Return the [X, Y] coordinate for the center point of the cell that contains the specified text.  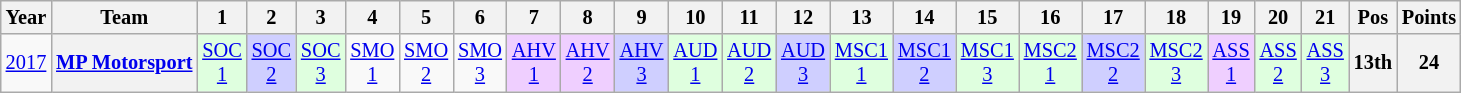
SOC2 [272, 63]
MSC22 [1114, 63]
Year [26, 17]
1 [222, 17]
ASS3 [1326, 63]
9 [642, 17]
AUD3 [803, 63]
17 [1114, 17]
11 [749, 17]
SOC1 [222, 63]
7 [534, 17]
MSC12 [924, 63]
ASS1 [1232, 63]
MP Motorsport [124, 63]
SMO3 [480, 63]
SMO1 [372, 63]
14 [924, 17]
MSC11 [862, 63]
16 [1050, 17]
SOC3 [320, 63]
2017 [26, 63]
MSC23 [1176, 63]
6 [480, 17]
AHV2 [588, 63]
Pos [1373, 17]
AUD2 [749, 63]
2 [272, 17]
4 [372, 17]
12 [803, 17]
MSC13 [988, 63]
13th [1373, 63]
18 [1176, 17]
19 [1232, 17]
24 [1429, 63]
5 [426, 17]
21 [1326, 17]
SMO2 [426, 63]
MSC21 [1050, 63]
15 [988, 17]
AUD1 [695, 63]
10 [695, 17]
ASS2 [1278, 63]
8 [588, 17]
20 [1278, 17]
Team [124, 17]
AHV1 [534, 63]
13 [862, 17]
3 [320, 17]
Points [1429, 17]
AHV3 [642, 63]
